Provide the [x, y] coordinate of the cell's center where the given text is located.  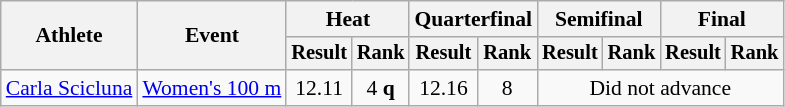
Did not advance [660, 88]
Women's 100 m [212, 88]
4 q [381, 88]
Semifinal [598, 19]
8 [507, 88]
12.16 [443, 88]
12.11 [319, 88]
Final [722, 19]
Athlete [70, 36]
Quarterfinal [473, 19]
Event [212, 36]
Heat [348, 19]
Carla Scicluna [70, 88]
